Return [X, Y] of the center of cell containing provided text 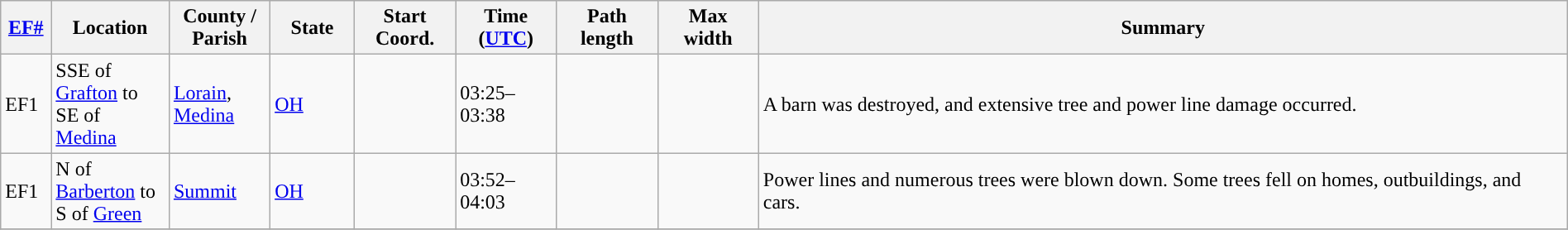
Start Coord. [404, 28]
Time (UTC) [506, 28]
Summary [1163, 28]
EF# [26, 28]
County / Parish [219, 28]
State [313, 28]
Max width [708, 28]
Path length [607, 28]
A barn was destroyed, and extensive tree and power line damage occurred. [1163, 104]
N of Barberton to S of Green [111, 191]
Summit [219, 191]
03:25–03:38 [506, 104]
SSE of Grafton to SE of Medina [111, 104]
Power lines and numerous trees were blown down. Some trees fell on homes, outbuildings, and cars. [1163, 191]
03:52–04:03 [506, 191]
Location [111, 28]
Lorain, Medina [219, 104]
